Extract the [X, Y] coordinate from the center of the cell holding the provided text.  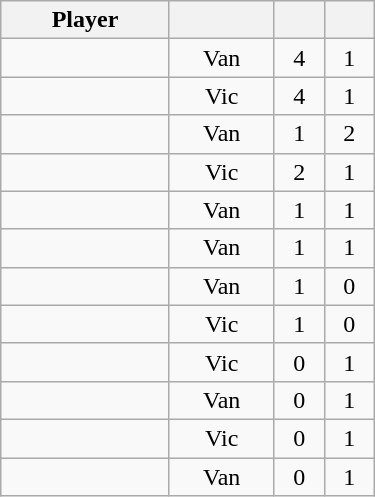
Player [85, 20]
